Detect which cell encompasses the target text, then output its (x, y) center coordinate. 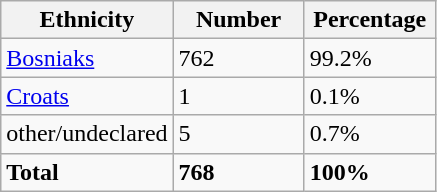
99.2% (370, 58)
Percentage (370, 20)
Bosniaks (87, 58)
762 (238, 58)
100% (370, 172)
Croats (87, 96)
Total (87, 172)
other/undeclared (87, 134)
Number (238, 20)
0.7% (370, 134)
1 (238, 96)
768 (238, 172)
0.1% (370, 96)
5 (238, 134)
Ethnicity (87, 20)
